For the text-containing cell, return its midpoint in (X, Y) coordinate format. 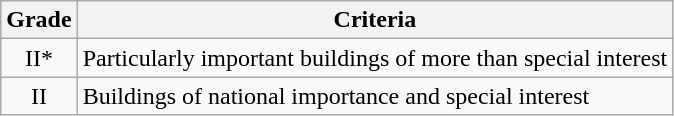
II* (39, 58)
Criteria (375, 20)
Grade (39, 20)
II (39, 96)
Particularly important buildings of more than special interest (375, 58)
Buildings of national importance and special interest (375, 96)
